Extract the [x, y] coordinate from the center of the cell holding the provided text.  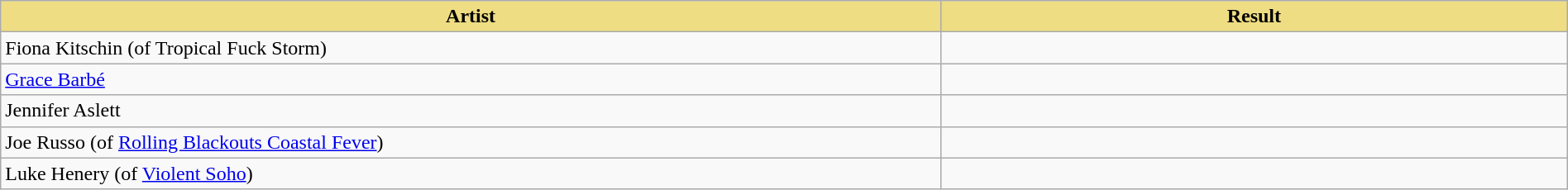
Grace Barbé [471, 79]
Joe Russo (of Rolling Blackouts Coastal Fever) [471, 142]
Result [1254, 17]
Artist [471, 17]
Fiona Kitschin (of Tropical Fuck Storm) [471, 48]
Luke Henery (of Violent Soho) [471, 173]
Jennifer Aslett [471, 111]
